Return the [x, y] coordinate for the center point of the cell that contains the specified text.  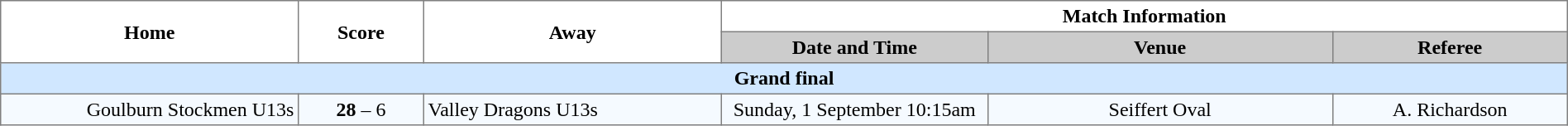
Score [361, 31]
Away [572, 31]
Match Information [1145, 17]
Goulburn Stockmen U13s [150, 109]
Grand final [784, 79]
Seiffert Oval [1159, 109]
Home [150, 31]
Valley Dragons U13s [572, 109]
Referee [1450, 47]
Date and Time [854, 47]
Sunday, 1 September 10:15am [854, 109]
A. Richardson [1450, 109]
Venue [1159, 47]
28 – 6 [361, 109]
